Capture the cell that displays the provided text and extract its [x, y] central coordinate. 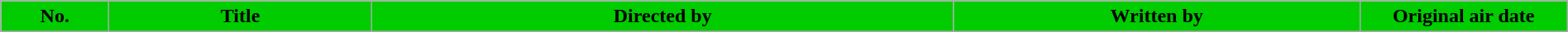
Directed by [662, 16]
Original air date [1464, 16]
No. [55, 16]
Written by [1156, 16]
Title [240, 16]
